Return the [x, y] coordinate for the center point of the cell that contains the specified text.  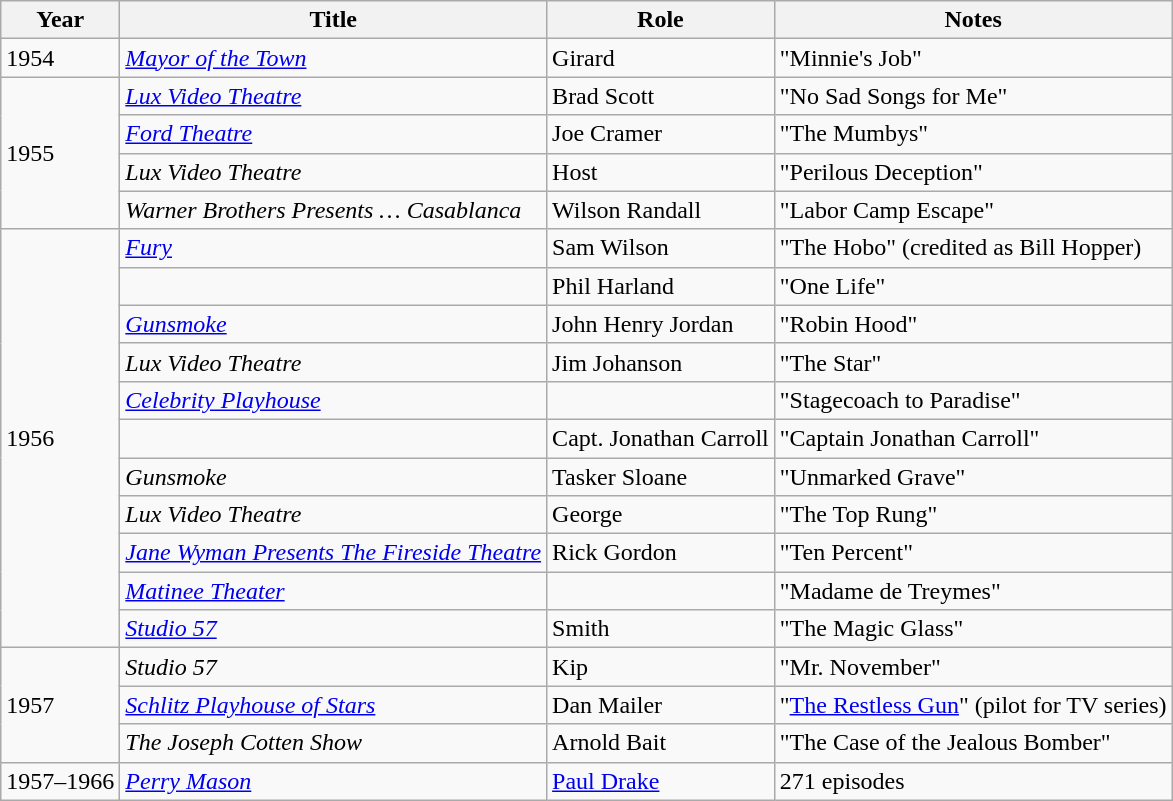
"Robin Hood" [973, 324]
"The Mumbys" [973, 134]
Celebrity Playhouse [334, 400]
Role [661, 20]
Fury [334, 248]
Title [334, 20]
Notes [973, 20]
1956 [60, 438]
Year [60, 20]
Dan Mailer [661, 705]
Warner Brothers Presents … Casablanca [334, 210]
Mayor of the Town [334, 58]
"The Top Rung" [973, 515]
Joe Cramer [661, 134]
"The Magic Glass" [973, 629]
"Madame de Treymes" [973, 591]
Arnold Bait [661, 743]
Smith [661, 629]
Rick Gordon [661, 553]
The Joseph Cotten Show [334, 743]
Schlitz Playhouse of Stars [334, 705]
Capt. Jonathan Carroll [661, 438]
1955 [60, 153]
Matinee Theater [334, 591]
1957 [60, 705]
Perry Mason [334, 781]
"Unmarked Grave" [973, 477]
Sam Wilson [661, 248]
"Minnie's Job" [973, 58]
"Ten Percent" [973, 553]
Ford Theatre [334, 134]
"Captain Jonathan Carroll" [973, 438]
Tasker Sloane [661, 477]
"The Restless Gun" (pilot for TV series) [973, 705]
"The Star" [973, 362]
"Mr. November" [973, 667]
John Henry Jordan [661, 324]
1957–1966 [60, 781]
Phil Harland [661, 286]
Paul Drake [661, 781]
"Perilous Deception" [973, 172]
Jim Johanson [661, 362]
"Stagecoach to Paradise" [973, 400]
Host [661, 172]
Jane Wyman Presents The Fireside Theatre [334, 553]
Brad Scott [661, 96]
"The Case of the Jealous Bomber" [973, 743]
271 episodes [973, 781]
Wilson Randall [661, 210]
"No Sad Songs for Me" [973, 96]
Kip [661, 667]
1954 [60, 58]
"One Life" [973, 286]
George [661, 515]
"The Hobo" (credited as Bill Hopper) [973, 248]
"Labor Camp Escape" [973, 210]
Girard [661, 58]
